Find where the given text appears and provide that cell's center as [X, Y] coordinate. 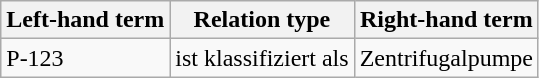
Left-hand term [86, 20]
ist klassifiziert als [262, 58]
Zentrifugalpumpe [446, 58]
Right-hand term [446, 20]
Relation type [262, 20]
P-123 [86, 58]
